Determine the [X, Y] coordinate at the center of the cell enclosing the given text.  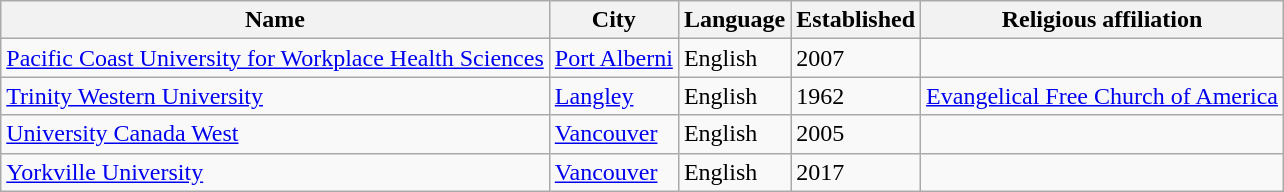
Yorkville University [276, 172]
1962 [856, 96]
Port Alberni [614, 58]
Language [734, 20]
Langley [614, 96]
2007 [856, 58]
2017 [856, 172]
Pacific Coast University for Workplace Health Sciences [276, 58]
Religious affiliation [1102, 20]
Name [276, 20]
Established [856, 20]
Trinity Western University [276, 96]
City [614, 20]
2005 [856, 134]
Evangelical Free Church of America [1102, 96]
University Canada West [276, 134]
